Scan for the cell matching the given text and deliver its (X, Y) coordinate at center. 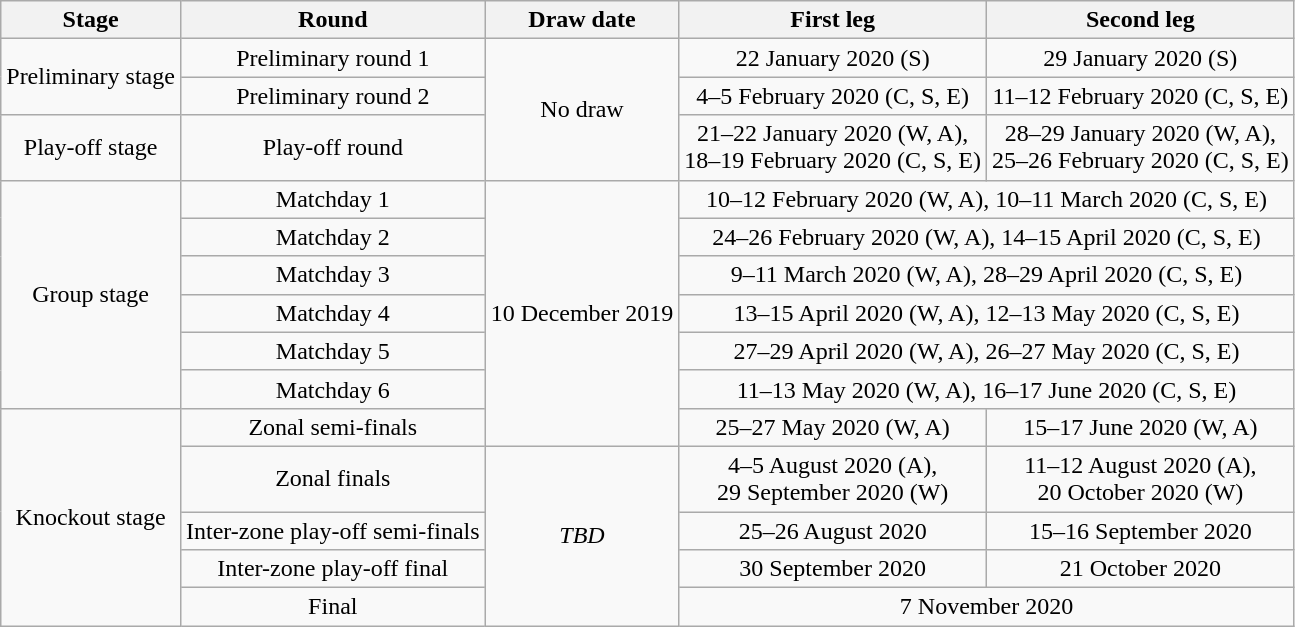
Zonal finals (332, 478)
24–26 February 2020 (W, A), 14–15 April 2020 (C, S, E) (986, 237)
11–12 August 2020 (A),20 October 2020 (W) (1141, 478)
Stage (91, 20)
Draw date (582, 20)
Matchday 1 (332, 199)
11–12 February 2020 (C, S, E) (1141, 96)
22 January 2020 (S) (833, 58)
Matchday 5 (332, 351)
15–16 September 2020 (1141, 531)
10 December 2019 (582, 313)
9–11 March 2020 (W, A), 28–29 April 2020 (C, S, E) (986, 275)
Round (332, 20)
Zonal semi-finals (332, 427)
First leg (833, 20)
Inter-zone play-off final (332, 569)
Matchday 4 (332, 313)
Matchday 6 (332, 389)
28–29 January 2020 (W, A),25–26 February 2020 (C, S, E) (1141, 148)
29 January 2020 (S) (1141, 58)
Preliminary round 2 (332, 96)
No draw (582, 110)
11–13 May 2020 (W, A), 16–17 June 2020 (C, S, E) (986, 389)
7 November 2020 (986, 607)
TBD (582, 536)
Inter-zone play-off semi-finals (332, 531)
Knockout stage (91, 516)
Second leg (1141, 20)
Preliminary round 1 (332, 58)
27–29 April 2020 (W, A), 26–27 May 2020 (C, S, E) (986, 351)
Matchday 2 (332, 237)
Play-off round (332, 148)
4–5 February 2020 (C, S, E) (833, 96)
30 September 2020 (833, 569)
Group stage (91, 294)
13–15 April 2020 (W, A), 12–13 May 2020 (C, S, E) (986, 313)
15–17 June 2020 (W, A) (1141, 427)
Preliminary stage (91, 77)
Matchday 3 (332, 275)
21 October 2020 (1141, 569)
25–26 August 2020 (833, 531)
Play-off stage (91, 148)
10–12 February 2020 (W, A), 10–11 March 2020 (C, S, E) (986, 199)
Final (332, 607)
25–27 May 2020 (W, A) (833, 427)
4–5 August 2020 (A),29 September 2020 (W) (833, 478)
21–22 January 2020 (W, A),18–19 February 2020 (C, S, E) (833, 148)
